Pinpoint the cell where the given text exists, returning its (X, Y) midpoint coordinate. 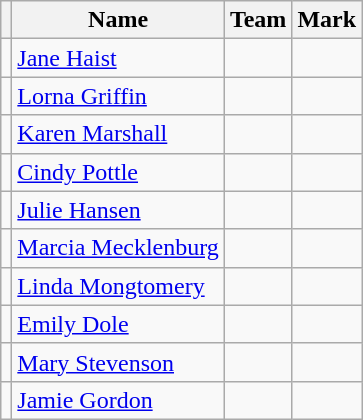
Mark (327, 20)
Lorna Griffin (118, 96)
Cindy Pottle (118, 172)
Name (118, 20)
Jamie Gordon (118, 400)
Julie Hansen (118, 210)
Karen Marshall (118, 134)
Team (258, 20)
Mary Stevenson (118, 362)
Jane Haist (118, 58)
Marcia Mecklenburg (118, 248)
Emily Dole (118, 324)
Linda Mongtomery (118, 286)
